Extract the [X, Y] coordinate from the center of the cell holding the provided text.  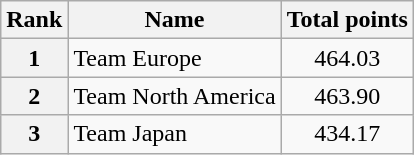
463.90 [347, 96]
3 [34, 134]
464.03 [347, 58]
Name [174, 20]
Team North America [174, 96]
Rank [34, 20]
2 [34, 96]
Team Japan [174, 134]
434.17 [347, 134]
Team Europe [174, 58]
1 [34, 58]
Total points [347, 20]
